Extract the (x, y) coordinate from the center of the cell holding the provided text.  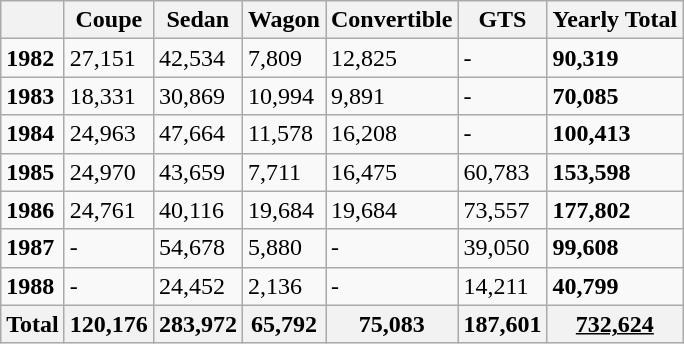
1988 (33, 286)
Sedan (198, 20)
9,891 (392, 96)
24,761 (108, 210)
153,598 (615, 172)
65,792 (284, 324)
12,825 (392, 58)
16,475 (392, 172)
24,963 (108, 134)
7,711 (284, 172)
5,880 (284, 248)
1983 (33, 96)
10,994 (284, 96)
Coupe (108, 20)
24,452 (198, 286)
40,799 (615, 286)
732,624 (615, 324)
42,534 (198, 58)
39,050 (502, 248)
1985 (33, 172)
18,331 (108, 96)
54,678 (198, 248)
40,116 (198, 210)
Wagon (284, 20)
100,413 (615, 134)
1982 (33, 58)
177,802 (615, 210)
27,151 (108, 58)
43,659 (198, 172)
1984 (33, 134)
GTS (502, 20)
Total (33, 324)
16,208 (392, 134)
73,557 (502, 210)
1986 (33, 210)
30,869 (198, 96)
2,136 (284, 286)
283,972 (198, 324)
99,608 (615, 248)
120,176 (108, 324)
24,970 (108, 172)
70,085 (615, 96)
75,083 (392, 324)
1987 (33, 248)
Convertible (392, 20)
Yearly Total (615, 20)
47,664 (198, 134)
187,601 (502, 324)
14,211 (502, 286)
7,809 (284, 58)
90,319 (615, 58)
60,783 (502, 172)
11,578 (284, 134)
